Find where the given text appears and provide that cell's center as [X, Y] coordinate. 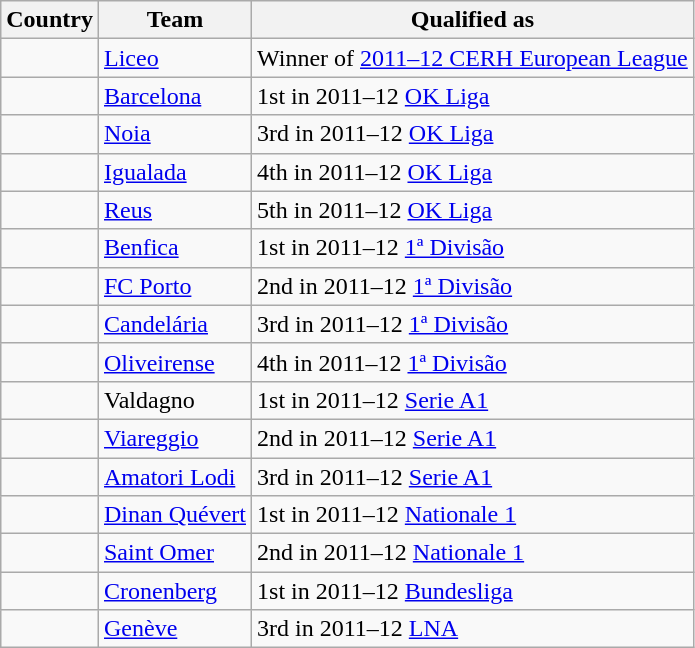
Viareggio [174, 438]
3rd in 2011–12 1ª Divisão [473, 324]
Cronenberg [174, 591]
Winner of 2011–12 CERH European League [473, 58]
Valdagno [174, 400]
4th in 2011–12 1ª Divisão [473, 362]
Oliveirense [174, 362]
2nd in 2011–12 Serie A1 [473, 438]
1st in 2011–12 OK Liga [473, 96]
Amatori Lodi [174, 477]
2nd in 2011–12 Nationale 1 [473, 553]
1st in 2011–12 Bundesliga [473, 591]
Qualified as [473, 20]
4th in 2011–12 OK Liga [473, 172]
Dinan Quévert [174, 515]
3rd in 2011–12 LNA [473, 629]
1st in 2011–12 1ª Divisão [473, 248]
FC Porto [174, 286]
Liceo [174, 58]
Team [174, 20]
3rd in 2011–12 Serie A1 [473, 477]
5th in 2011–12 OK Liga [473, 210]
Noia [174, 134]
Country [50, 20]
Candelária [174, 324]
Barcelona [174, 96]
1st in 2011–12 Serie A1 [473, 400]
2nd in 2011–12 1ª Divisão [473, 286]
Saint Omer [174, 553]
Igualada [174, 172]
Reus [174, 210]
1st in 2011–12 Nationale 1 [473, 515]
Benfica [174, 248]
Genève [174, 629]
3rd in 2011–12 OK Liga [473, 134]
